From the cell containing the given text, extract its center point as (x, y) coordinate. 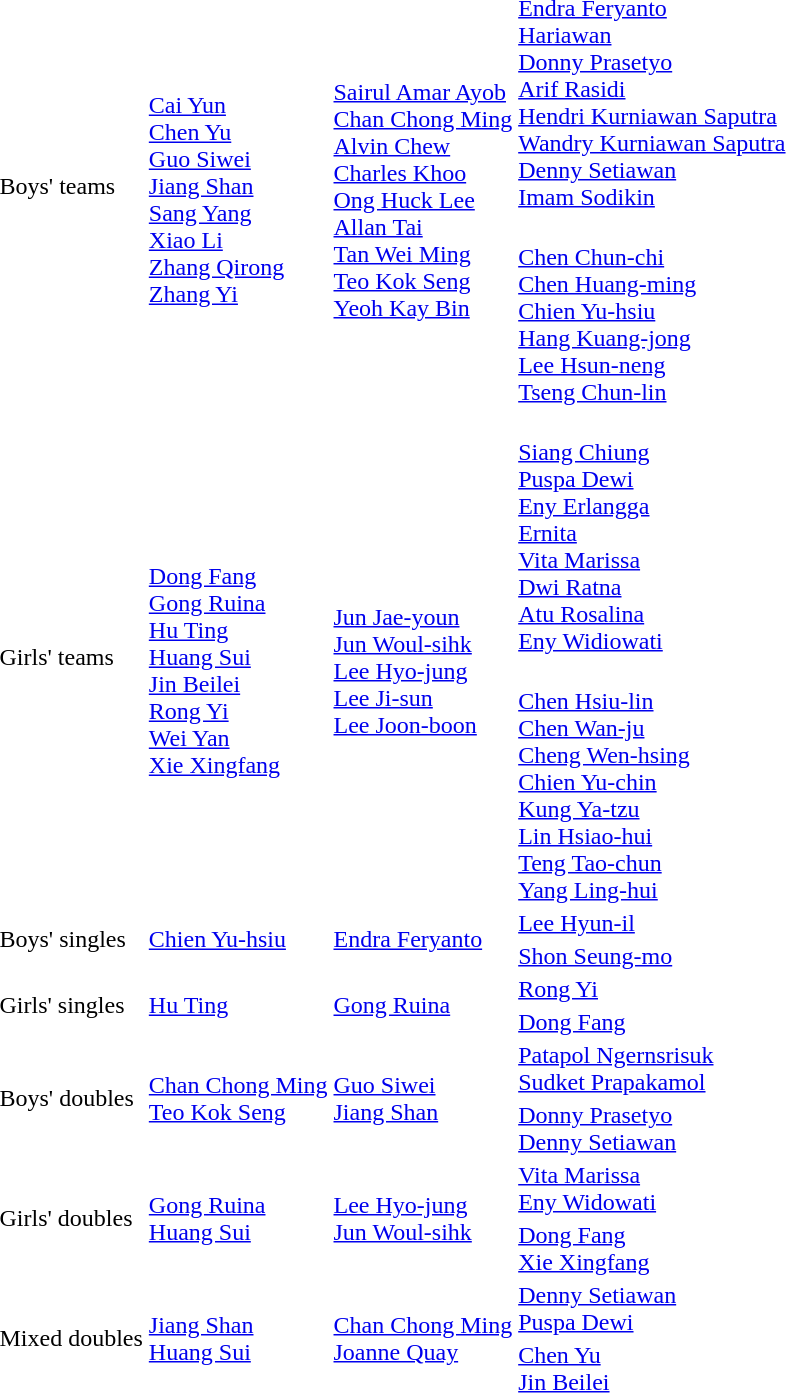
Gong Ruina (423, 1006)
Chan Chong Ming Teo Kok Seng (238, 1098)
Gong Ruina Huang Sui (238, 1218)
Hu Ting (238, 1006)
Dong FangGong RuinaHu TingHuang SuiJin BeileiRong YiWei YanXie Xingfang (238, 658)
Guo Siwei Jiang Shan (423, 1098)
Chien Yu-hsiu (238, 940)
Jun Jae-younJun Woul-sihkLee Hyo-jungLee Ji-sunLee Joon-boon (423, 658)
Endra Feryanto (423, 940)
Lee Hyo-jung Jun Woul-sihk (423, 1218)
